Extract the [X, Y] coordinate from the center of the cell holding the provided text.  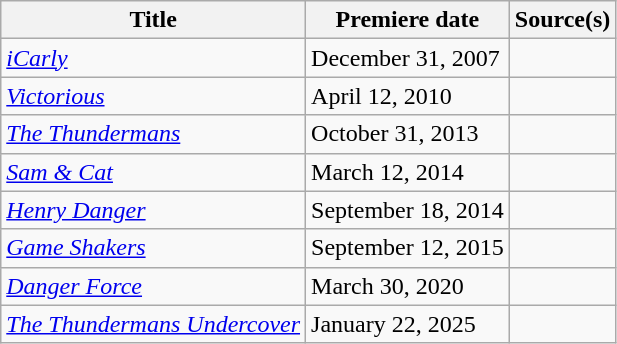
iCarly [154, 58]
Premiere date [408, 20]
Sam & Cat [154, 172]
Game Shakers [154, 248]
Danger Force [154, 286]
Victorious [154, 96]
Title [154, 20]
April 12, 2010 [408, 96]
January 22, 2025 [408, 324]
The Thundermans [154, 134]
Henry Danger [154, 210]
March 30, 2020 [408, 286]
September 12, 2015 [408, 248]
December 31, 2007 [408, 58]
March 12, 2014 [408, 172]
September 18, 2014 [408, 210]
October 31, 2013 [408, 134]
The Thundermans Undercover [154, 324]
Source(s) [562, 20]
